Output the (x, y) coordinate of the center of the cell containing the given text.  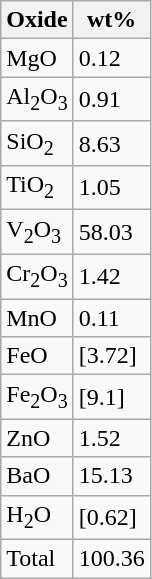
Cr2O3 (37, 276)
1.52 (112, 438)
[0.62] (112, 517)
Al2O3 (37, 99)
0.11 (112, 318)
H2O (37, 517)
58.03 (112, 232)
MgO (37, 58)
TiO2 (37, 188)
Fe2O3 (37, 397)
1.05 (112, 188)
BaO (37, 476)
SiO2 (37, 143)
wt% (112, 20)
Total (37, 559)
0.12 (112, 58)
15.13 (112, 476)
MnO (37, 318)
V2O3 (37, 232)
0.91 (112, 99)
FeO (37, 356)
[3.72] (112, 356)
1.42 (112, 276)
8.63 (112, 143)
[9.1] (112, 397)
100.36 (112, 559)
Oxide (37, 20)
ZnO (37, 438)
